Return the [X, Y] coordinate for the center point of the cell that contains the specified text.  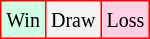
Loss [126, 20]
Win [24, 20]
Draw [72, 20]
